For the text-containing cell, return its midpoint in (x, y) coordinate format. 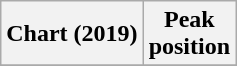
Peakposition (189, 34)
Chart (2019) (72, 34)
